From the cell containing the given text, extract its center point as [X, Y] coordinate. 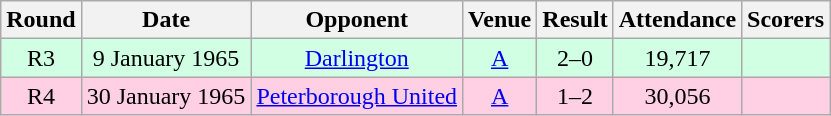
R4 [41, 96]
30 January 1965 [166, 96]
Venue [500, 20]
Opponent [357, 20]
R3 [41, 58]
Peterborough United [357, 96]
Date [166, 20]
1–2 [575, 96]
Result [575, 20]
2–0 [575, 58]
Scorers [786, 20]
Darlington [357, 58]
Attendance [677, 20]
19,717 [677, 58]
9 January 1965 [166, 58]
30,056 [677, 96]
Round [41, 20]
